Provide the (x, y) coordinate of the cell's center where the given text is located.  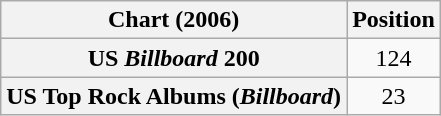
Chart (2006) (174, 20)
US Billboard 200 (174, 58)
Position (394, 20)
124 (394, 58)
23 (394, 96)
US Top Rock Albums (Billboard) (174, 96)
